Scan for the cell matching the given text and deliver its [X, Y] coordinate at center. 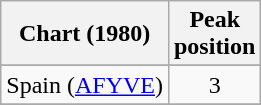
Peakposition [214, 34]
Chart (1980) [85, 34]
3 [214, 85]
Spain (AFYVE) [85, 85]
